Determine the (x, y) coordinate at the center of the cell enclosing the given text.  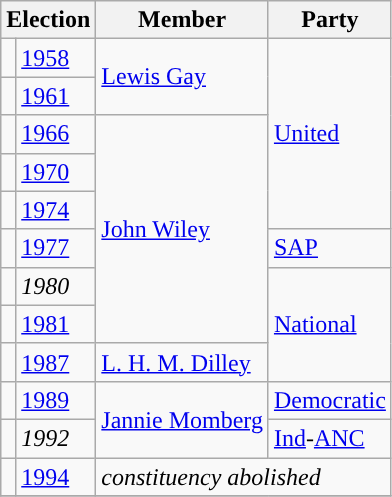
Election (48, 20)
1977 (56, 248)
Democratic (330, 400)
1980 (56, 286)
1958 (56, 58)
1989 (56, 400)
Ind-ANC (330, 438)
1994 (56, 477)
Lewis Gay (182, 77)
1992 (56, 438)
John Wiley (182, 229)
1970 (56, 172)
National (330, 324)
1981 (56, 324)
constituency abolished (244, 477)
Jannie Momberg (182, 419)
United (330, 134)
L. H. M. Dilley (182, 362)
1974 (56, 210)
1961 (56, 96)
1987 (56, 362)
Member (182, 20)
SAP (330, 248)
1966 (56, 134)
Party (330, 20)
